Identify which cell holds the provided text, then report its [x, y] central coordinate. 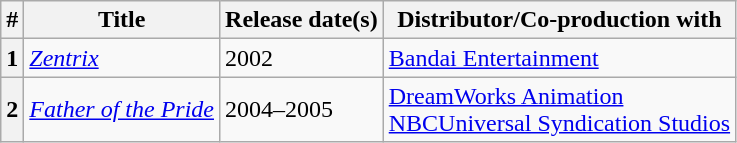
2002 [302, 58]
Father of the Pride [122, 110]
Zentrix [122, 58]
2 [12, 110]
Bandai Entertainment [559, 58]
Title [122, 20]
DreamWorks AnimationNBCUniversal Syndication Studios [559, 110]
2004–2005 [302, 110]
# [12, 20]
1 [12, 58]
Distributor/Co-production with [559, 20]
Release date(s) [302, 20]
